From the cell containing the given text, extract its center point as (x, y) coordinate. 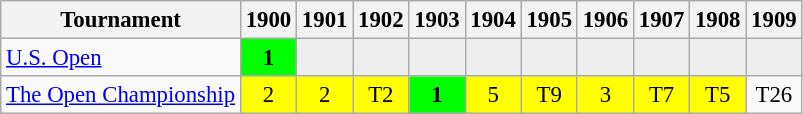
1903 (437, 20)
1904 (493, 20)
Tournament (121, 20)
T5 (718, 95)
1906 (605, 20)
T9 (549, 95)
T26 (774, 95)
The Open Championship (121, 95)
1908 (718, 20)
T7 (661, 95)
5 (493, 95)
1900 (268, 20)
1909 (774, 20)
T2 (381, 95)
1907 (661, 20)
U.S. Open (121, 58)
1905 (549, 20)
3 (605, 95)
1901 (325, 20)
1902 (381, 20)
